Find where the given text appears and provide that cell's center as (X, Y) coordinate. 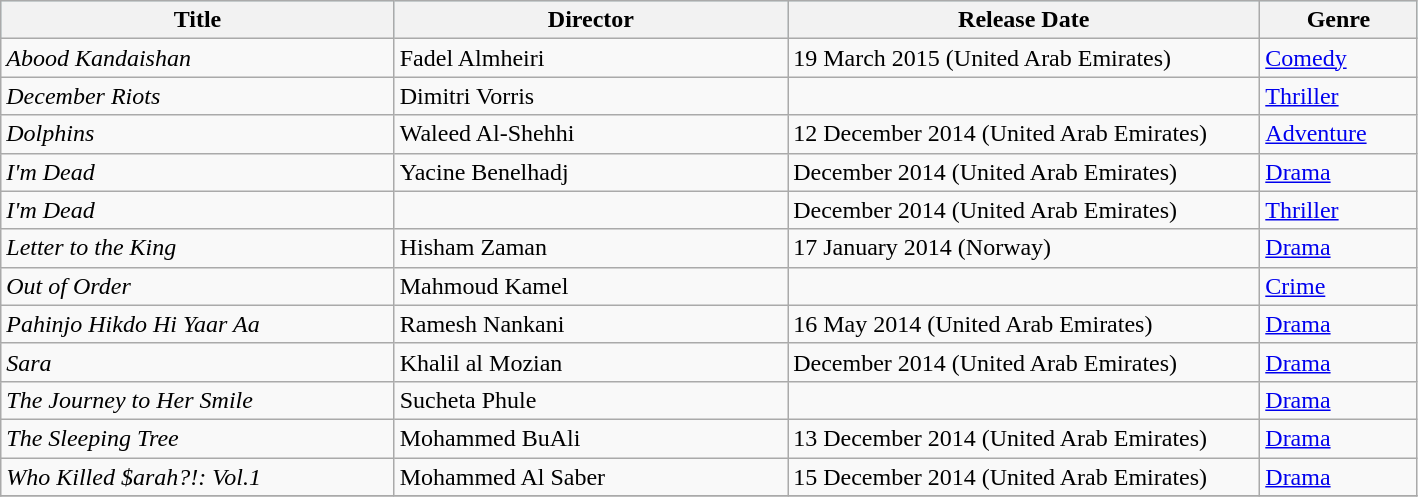
Mahmoud Kamel (590, 286)
Mohammed Al Saber (590, 477)
Title (198, 20)
19 March 2015 (United Arab Emirates) (1024, 58)
Sara (198, 362)
Out of Order (198, 286)
Ramesh Nankani (590, 324)
The Journey to Her Smile (198, 400)
Khalil al Mozian (590, 362)
Yacine Benelhadj (590, 172)
17 January 2014 (Norway) (1024, 248)
13 December 2014 (United Arab Emirates) (1024, 438)
Release Date (1024, 20)
Fadel Almheiri (590, 58)
15 December 2014 (United Arab Emirates) (1024, 477)
Adventure (1338, 134)
Dolphins (198, 134)
Letter to the King (198, 248)
16 May 2014 (United Arab Emirates) (1024, 324)
Hisham Zaman (590, 248)
Genre (1338, 20)
Who Killed $arah?!: Vol.1 (198, 477)
Waleed Al-Shehhi (590, 134)
The Sleeping Tree (198, 438)
December Riots (198, 96)
Director (590, 20)
Mohammed BuAli (590, 438)
Sucheta Phule (590, 400)
12 December 2014 (United Arab Emirates) (1024, 134)
Abood Kandaishan (198, 58)
Comedy (1338, 58)
Crime (1338, 286)
Pahinjo Hikdo Hi Yaar Aa (198, 324)
Dimitri Vorris (590, 96)
